Detect which cell encompasses the target text, then output its [x, y] center coordinate. 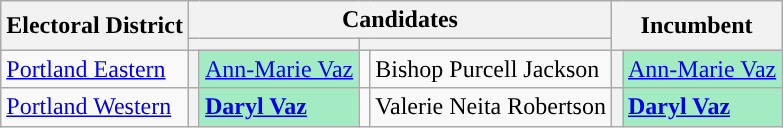
Candidates [400, 20]
Valerie Neita Robertson [491, 107]
Incumbent [696, 26]
Portland Eastern [95, 69]
Portland Western [95, 107]
Electoral District [95, 26]
Bishop Purcell Jackson [491, 69]
